Detect which cell encompasses the target text, then output its [X, Y] center coordinate. 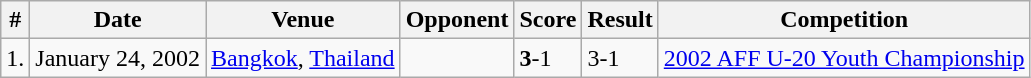
Competition [844, 20]
2002 AFF U-20 Youth Championship [844, 58]
Opponent [457, 20]
Bangkok, Thailand [304, 58]
# [16, 20]
January 24, 2002 [118, 58]
Score [548, 20]
Result [620, 20]
Date [118, 20]
Venue [304, 20]
1. [16, 58]
